Determine the [X, Y] coordinate at the center of the cell enclosing the given text.  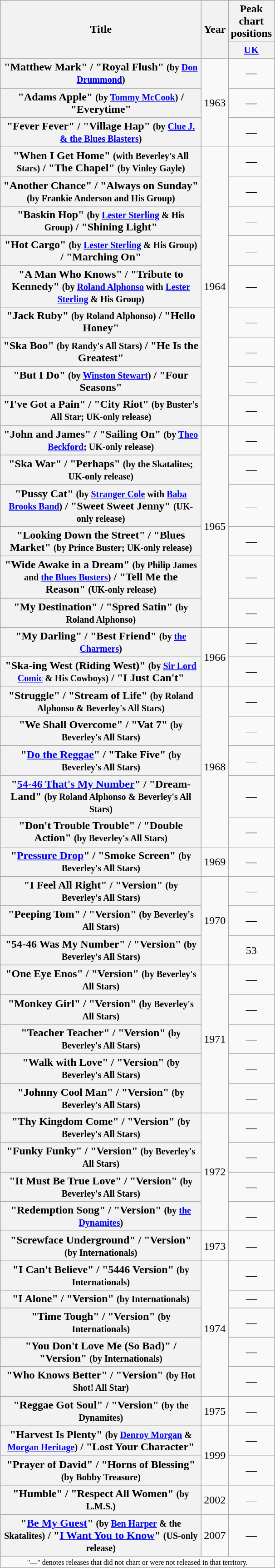
2002 [215, 1500]
1965 [215, 526]
"I Alone" / "Version" (by Internationals) [101, 1299]
1969 [215, 862]
"Ska-ing West (Riding West)" (by Sir Lord Comic & His Cowboys) / "I Just Can't" [101, 672]
"But I Do" (by Winston Stewart) / "Four Seasons" [101, 381]
"Peeping Tom" / "Version" (by Beverley's All Stars) [101, 921]
"Screwface Underground" / "Version" (by Internationals) [101, 1246]
"Looking Down the Street" / "Blues Market" (by Prince Buster; UK-only release) [101, 541]
"My Destination" / "Spred Satin" (by Roland Alphonso) [101, 613]
"Baskin Hop" (by Lester Sterling & His Group) / "Shining Light" [101, 221]
1973 [215, 1246]
"Do the Reggae" / "Take Five" (by Beverley's All Stars) [101, 761]
1972 [215, 1172]
"I Feel All Right" / "Version" (by Beverley's All Stars) [101, 891]
53 [251, 950]
"We Shall Overcome" / "Vat 7" (by Beverley's All Stars) [101, 731]
"Ska Boo" (by Randy's All Stars) / "He Is the Greatest" [101, 352]
1963 [215, 103]
"Monkey Girl" / "Version" (by Beverley's All Stars) [101, 1009]
1966 [215, 657]
1968 [215, 767]
1970 [215, 921]
1964 [215, 286]
"A Man Who Knows" / "Tribute to Kennedy" (by Roland Alphonso with Lester Sterling & His Group) [101, 286]
"Matthew Mark" / "Royal Flush" (by Don Drummond) [101, 73]
"It Must Be True Love" / "Version" (by Beverley's All Stars) [101, 1187]
"Struggle" / "Stream of Life" (by Roland Alphonso & Beverley's All Stars) [101, 702]
1971 [215, 1039]
2007 [215, 1535]
"Time Tough" / "Version" (by Internationals) [101, 1323]
1999 [215, 1455]
1974 [215, 1328]
"Ska War" / "Perhaps" (by the Skatalites; UK-only release) [101, 470]
"Redemption Song" / "Version" (by the Dynamites) [101, 1216]
"Fever Fever" / "Village Hap" (by Clue J. & the Blues Blasters) [101, 133]
"Don't Trouble Trouble" / "Double Action" (by Beverley's All Stars) [101, 832]
"Adams Apple" (by Tommy McCook) / "Everytime" [101, 103]
"Wide Awake in a Dream" (by Philip James and the Blues Busters) / "Tell Me the Reason" (UK-only release) [101, 577]
"Johnny Cool Man" / "Version" (by Beverley's All Stars) [101, 1098]
"Pussy Cat" (by Stranger Cole with Baba Brooks Band) / "Sweet Sweet Jenny" (UK-only release) [101, 505]
"Be My Guest" (by Ben Harper & the Skatalites) / "I Want You to Know" (US-only release) [101, 1535]
"Funky Funky" / "Version" (by Beverley's All Stars) [101, 1157]
1975 [215, 1411]
"Thy Kingdom Come" / "Version" (by Beverley's All Stars) [101, 1128]
Title [101, 30]
"Harvest Is Plenty" (by Denroy Morgan & Morgan Heritage) / "Lost Your Character" [101, 1441]
"One Eye Enos" / "Version" (by Beverley's All Stars) [101, 980]
"54-46 Was My Number" / "Version" (by Beverley's All Stars) [101, 950]
"My Darling" / "Best Friend" (by the Charmers) [101, 643]
"Walk with Love" / "Version" (by Beverley's All Stars) [101, 1068]
"Reggae Got Soul" / "Version" (by the Dynamites) [101, 1411]
"Hot Cargo" (by Lester Sterling & His Group) / "Marching On" [101, 251]
"John and James" / "Sailing On" (by Theo Beckford; UK-only release) [101, 440]
"Prayer of David" / "Horns of Blessing" (by Bobby Treasure) [101, 1470]
"54-46 That's My Number" / "Dream-Land" (by Roland Alphonso & Beverley's All Stars) [101, 796]
"I've Got a Pain" / "City Riot" (by Buster's All Star; UK-only release) [101, 411]
"—" denotes releases that did not chart or were not released in that territory. [137, 1562]
"Who Knows Better" / "Version" (by Hot Shot! All Star) [101, 1382]
"Humble" / "Respect All Women" (by L.M.S.) [101, 1500]
"You Don't Love Me (So Bad)" / "Version" (by Internationals) [101, 1352]
Year [215, 30]
"When I Get Home" (with Beverley's All Stars) / "The Chapel" (by Vinley Gayle) [101, 162]
"Another Chance" / "Always on Sunday" (by Frankie Anderson and His Group) [101, 192]
"Jack Ruby" (by Roland Alphonso) / "Hello Honey" [101, 322]
UK [251, 50]
"Pressure Drop" / "Smoke Screen" (by Beverley's All Stars) [101, 862]
"I Can't Believe" / "5446 Version" (by Internationals) [101, 1275]
"Teacher Teacher" / "Version" (by Beverley's All Stars) [101, 1039]
Peak chartpositions [251, 21]
